Detect which cell encompasses the target text, then output its (X, Y) center coordinate. 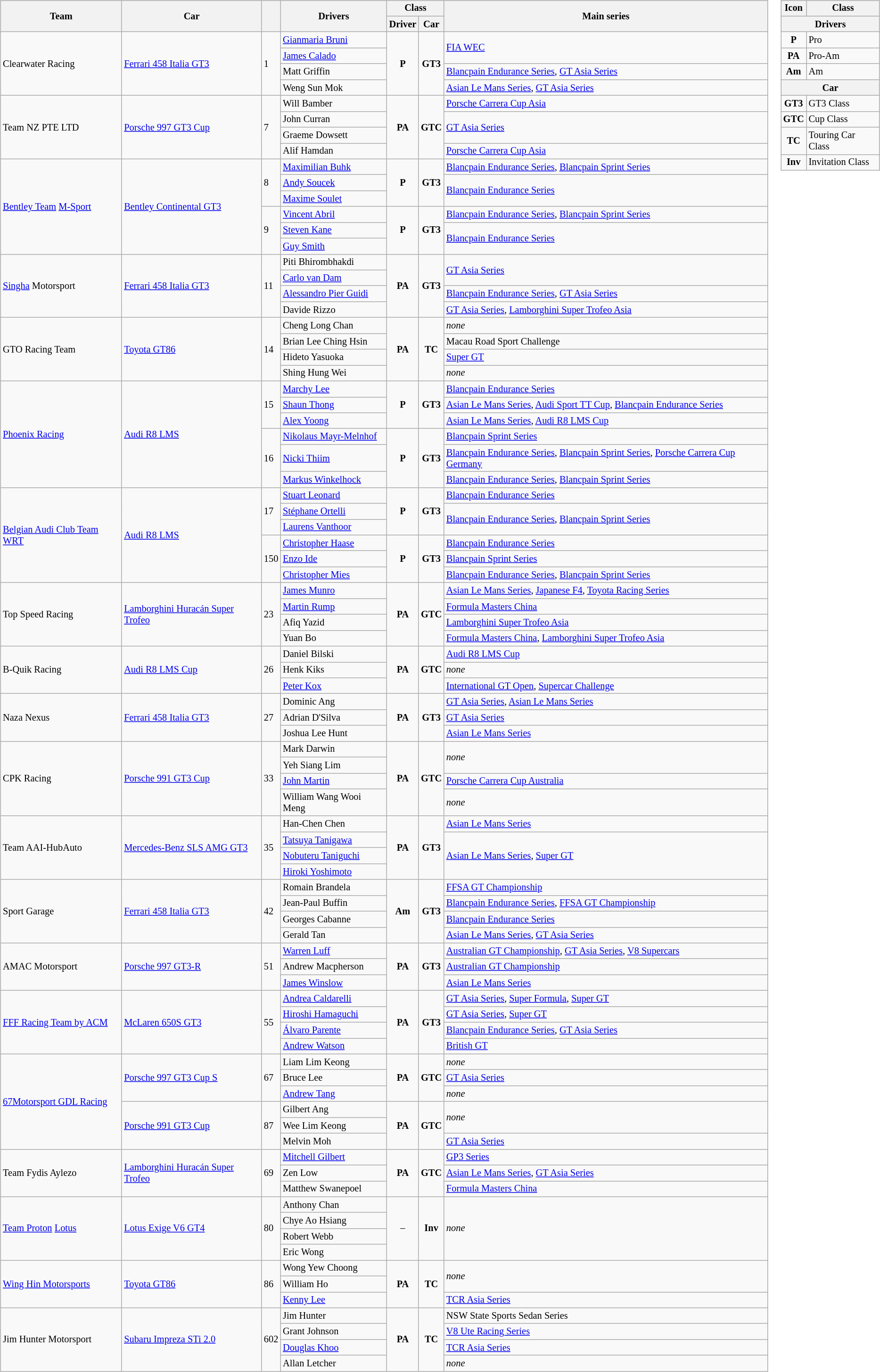
80 (271, 1228)
Asian Le Mans Series, Japanese F4, Toyota Racing Series (606, 591)
Christopher Haase (334, 543)
67Motorsport GDL Racing (61, 1101)
Maximilian Buhk (334, 167)
Kenny Lee (334, 1300)
Mitchell Gilbert (334, 1157)
Wing Hin Motorsports (61, 1284)
Bentley Team M-Sport (61, 206)
Andrea Caldarelli (334, 999)
Georges Cabanne (334, 919)
Jim Hunter (334, 1316)
B-Quik Racing (61, 670)
GTO Racing Team (61, 350)
Bruce Lee (334, 1078)
Guy Smith (334, 246)
Shing Hung Wei (334, 373)
35 (271, 847)
Bentley Continental GT3 (191, 206)
John Martin (334, 781)
Jim Hunter Motorsport (61, 1339)
Andy Soucek (334, 183)
Romain Brandela (334, 887)
16 (271, 458)
Asian Le Mans Series, Audi Sport TT Cup, Blancpain Endurance Series (606, 405)
69 (271, 1173)
87 (271, 1126)
Marchy Lee (334, 389)
McLaren 650S GT3 (191, 1023)
11 (271, 286)
Grant Johnson (334, 1331)
Enzo Ide (334, 559)
Han-Chen Chen (334, 824)
15 (271, 404)
Blancpain Endurance Series, Blancpain Sprint Series, Porsche Carrera Cup Germany (606, 458)
James Calado (334, 56)
Melvin Moh (334, 1142)
Gianmaria Bruni (334, 40)
Alif Hamdan (334, 151)
Vincent Abril (334, 214)
FFSA GT Championship (606, 887)
Top Speed Racing (61, 615)
Martin Rump (334, 607)
42 (271, 912)
27 (271, 717)
Dominic Ang (334, 702)
Yeh Siang Lim (334, 765)
Lamborghini Super Trofeo Asia (606, 623)
– (403, 1228)
GT Asia Series, Asian Le Mans Series (606, 702)
Robert Webb (334, 1237)
86 (271, 1284)
Mercedes-Benz SLS AMG GT3 (191, 847)
V8 Ute Racing Series (606, 1331)
17 (271, 511)
Brian Lee Ching Hsin (334, 341)
Graeme Dowsett (334, 135)
Driver (403, 24)
Piti Bhirombhakdi (334, 262)
Team Proton Lotus (61, 1228)
NSW State Sports Sedan Series (606, 1316)
602 (271, 1339)
Porsche Carrera Cup Australia (606, 781)
Icon (794, 8)
GT Asia Series, Super GT (606, 1014)
Nicki Thiim (334, 458)
26 (271, 670)
Singha Motorsport (61, 286)
Carlo van Dam (334, 278)
Matt Griffin (334, 72)
Christopher Mies (334, 575)
Lotus Exige V6 GT4 (191, 1228)
Subaru Impreza STi 2.0 (191, 1339)
Stuart Leonard (334, 495)
Andrew Watson (334, 1046)
Australian GT Championship (606, 967)
International GT Open, Supercar Challenge (606, 686)
GT Asia Series, Super Formula, Super GT (606, 999)
Cup Class (843, 119)
55 (271, 1023)
Afiq Yazid (334, 623)
Álvaro Parente (334, 1030)
British GT (606, 1046)
Davide Rizzo (334, 310)
GT3 Class (843, 104)
Laurens Vanthoor (334, 527)
Wee Lim Keong (334, 1126)
Pro-Am (843, 56)
Warren Luff (334, 951)
Alex Yoong (334, 421)
Blancpain Endurance Series, FFSA GT Championship (606, 904)
Markus Winkelhock (334, 480)
Porsche 997 GT3 Cup (191, 127)
Joshua Lee Hunt (334, 733)
Yuan Bo (334, 638)
Alessandro Pier Guidi (334, 294)
Naza Nexus (61, 717)
Andrew Macpherson (334, 967)
9 (271, 230)
Asian Le Mans Series, Audi R8 LMS Cup (606, 421)
Liam Lim Keong (334, 1062)
Pro (843, 40)
Peter Kox (334, 686)
Henk Kiks (334, 670)
FIA WEC (606, 48)
Wong Yew Choong (334, 1268)
James Winslow (334, 983)
Hiroshi Hamaguchi (334, 1014)
Phoenix Racing (61, 434)
GT Asia Series, Lamborghini Super Trofeo Asia (606, 310)
Main series (606, 16)
Team NZ PTE LTD (61, 127)
Hiroki Yoshimoto (334, 871)
Porsche 997 GT3 Cup S (191, 1077)
14 (271, 350)
23 (271, 615)
John Curran (334, 119)
Touring Car Class (843, 141)
Maxime Soulet (334, 199)
Nobuteru Taniguchi (334, 856)
Team (61, 16)
Clearwater Racing (61, 64)
Adrian D'Silva (334, 718)
150 (271, 559)
FFF Racing Team by ACM (61, 1023)
Formula Masters China, Lamborghini Super Trofeo Asia (606, 638)
Anthony Chan (334, 1205)
Matthew Swanepoel (334, 1189)
Zen Low (334, 1173)
33 (271, 779)
AMAC Motorsport (61, 967)
8 (271, 183)
Douglas Khoo (334, 1347)
Shaun Thong (334, 405)
Invitation Class (843, 163)
Asian Le Mans Series, Super GT (606, 856)
Super GT (606, 357)
Jean-Paul Buffin (334, 904)
William Wang Wooi Meng (334, 803)
Porsche 997 GT3-R (191, 967)
Gerald Tan (334, 935)
Chye Ao Hsiang (334, 1221)
Belgian Audi Club Team WRT (61, 535)
Eric Wong (334, 1252)
Team Fydis Aylezo (61, 1173)
Will Bamber (334, 104)
Stéphane Ortelli (334, 511)
William Ho (334, 1284)
James Munro (334, 591)
Sport Garage (61, 912)
GP3 Series (606, 1157)
Cheng Long Chan (334, 326)
Tatsuya Tanigawa (334, 840)
Macau Road Sport Challenge (606, 341)
CPK Racing (61, 779)
Allan Letcher (334, 1364)
Nikolaus Mayr-Melnhof (334, 436)
Team AAI-HubAuto (61, 847)
7 (271, 127)
67 (271, 1077)
1 (271, 64)
51 (271, 967)
Weng Sun Mok (334, 88)
Hideto Yasuoka (334, 357)
Andrew Tang (334, 1094)
Gilbert Ang (334, 1109)
Steven Kane (334, 230)
Australian GT Championship, GT Asia Series, V8 Supercars (606, 951)
Daniel Bilski (334, 654)
Mark Darwin (334, 749)
